Pinpoint the cell where the given text exists, returning its (x, y) midpoint coordinate. 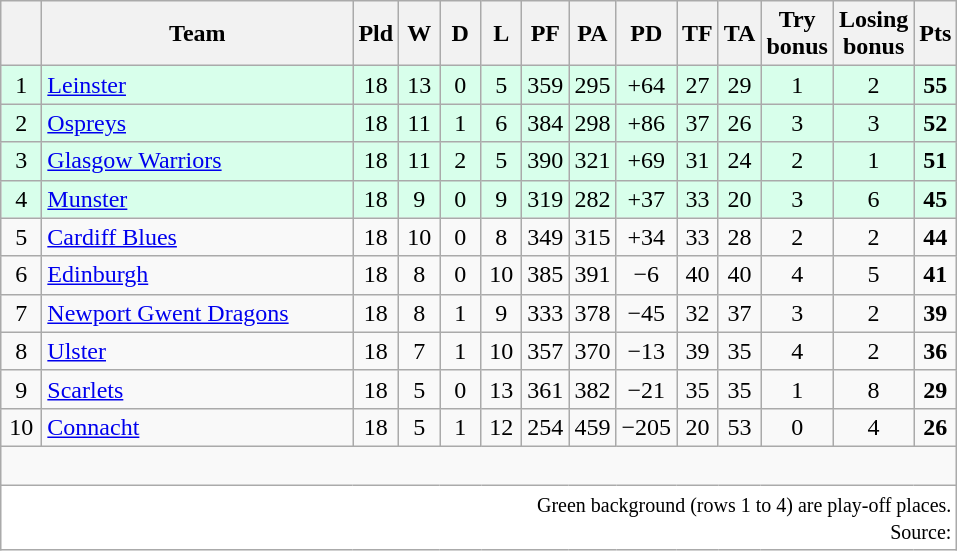
382 (592, 389)
295 (592, 85)
298 (592, 123)
+86 (646, 123)
−45 (646, 313)
12 (502, 427)
55 (936, 85)
315 (592, 237)
Team (198, 34)
370 (592, 351)
Connacht (198, 427)
L (502, 34)
W (420, 34)
−13 (646, 351)
51 (936, 161)
459 (592, 427)
+69 (646, 161)
Cardiff Blues (198, 237)
357 (546, 351)
Losing bonus (873, 34)
TF (698, 34)
44 (936, 237)
27 (698, 85)
+64 (646, 85)
−205 (646, 427)
Leinster (198, 85)
378 (592, 313)
319 (546, 199)
254 (546, 427)
PD (646, 34)
32 (698, 313)
321 (592, 161)
Pld (376, 34)
45 (936, 199)
359 (546, 85)
390 (546, 161)
52 (936, 123)
+37 (646, 199)
31 (698, 161)
−21 (646, 389)
Newport Gwent Dragons (198, 313)
D (460, 34)
53 (740, 427)
PA (592, 34)
361 (546, 389)
Glasgow Warriors (198, 161)
384 (546, 123)
24 (740, 161)
385 (546, 275)
+34 (646, 237)
Edinburgh (198, 275)
41 (936, 275)
Ospreys (198, 123)
Green background (rows 1 to 4) are play-off places.Source: (479, 516)
391 (592, 275)
PF (546, 34)
TA (740, 34)
Scarlets (198, 389)
333 (546, 313)
36 (936, 351)
Ulster (198, 351)
282 (592, 199)
349 (546, 237)
Munster (198, 199)
−6 (646, 275)
28 (740, 237)
Try bonus (797, 34)
Pts (936, 34)
